Locate the cell with the specified text and output its (x, y) center coordinate. 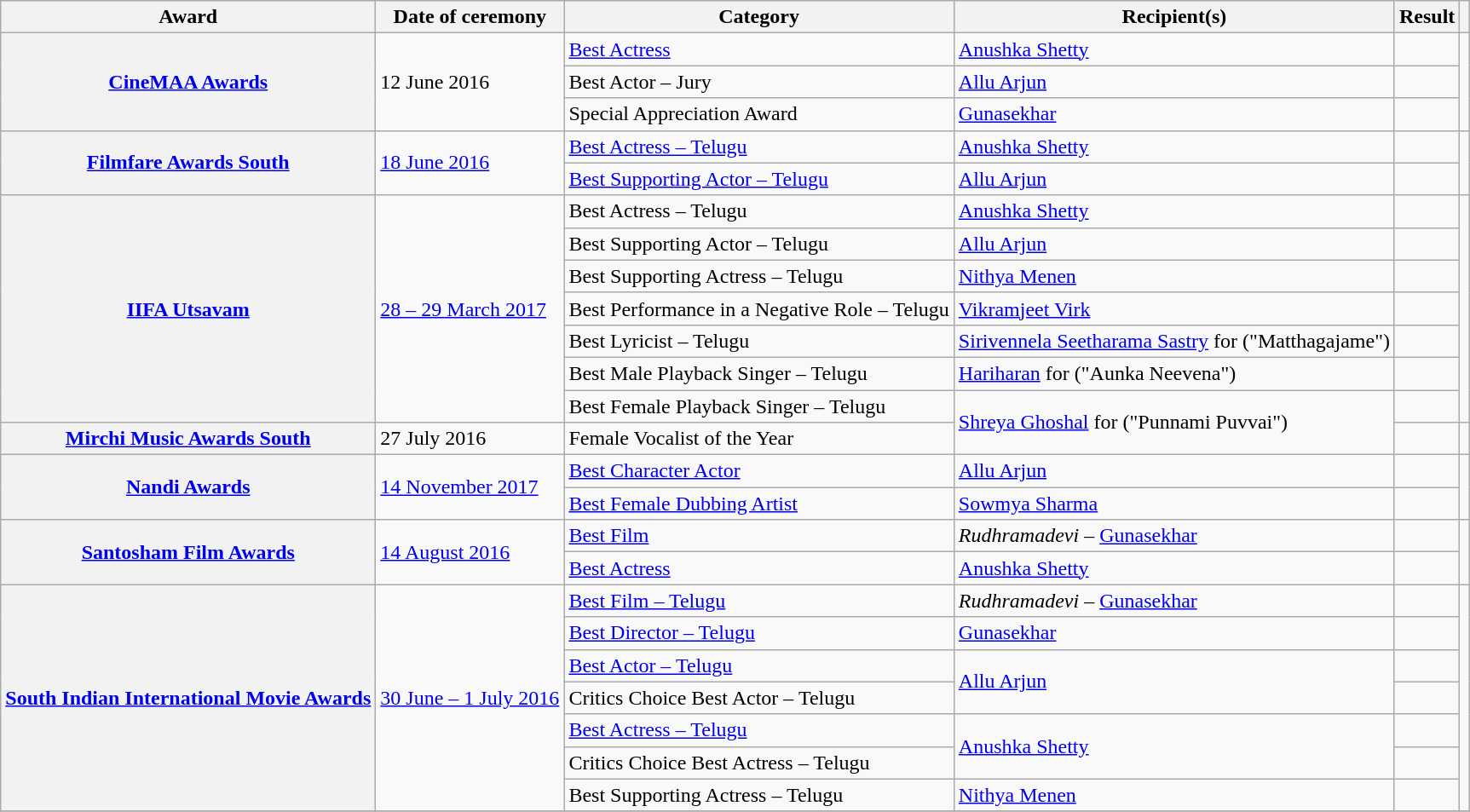
Special Appreciation Award (758, 114)
Critics Choice Best Actress – Telugu (758, 763)
CineMAA Awards (188, 82)
14 August 2016 (470, 552)
Best Female Dubbing Artist (758, 504)
Filmfare Awards South (188, 163)
Mirchi Music Awards South (188, 439)
IIFA Utsavam (188, 308)
Best Lyricist – Telugu (758, 341)
Best Character Actor (758, 471)
Hariharan for ("Aunka Neevena") (1174, 373)
Best Female Playback Singer – Telugu (758, 406)
12 June 2016 (470, 82)
Best Director – Telugu (758, 633)
Recipient(s) (1174, 17)
Critics Choice Best Actor – Telugu (758, 698)
Best Male Playback Singer – Telugu (758, 373)
Female Vocalist of the Year (758, 439)
Santosham Film Awards (188, 552)
27 July 2016 (470, 439)
18 June 2016 (470, 163)
Best Actor – Telugu (758, 665)
Date of ceremony (470, 17)
Sirivennela Seetharama Sastry for ("Matthagajame") (1174, 341)
Award (188, 17)
30 June – 1 July 2016 (470, 698)
Best Film (758, 536)
Best Actor – Jury (758, 82)
Vikramjeet Virk (1174, 308)
Best Film – Telugu (758, 601)
Sowmya Sharma (1174, 504)
28 – 29 March 2017 (470, 308)
Best Performance in a Negative Role – Telugu (758, 308)
Shreya Ghoshal for ("Punnami Puvvai") (1174, 423)
Nandi Awards (188, 487)
South Indian International Movie Awards (188, 698)
Category (758, 17)
Result (1427, 17)
14 November 2017 (470, 487)
